Scan for the cell matching the given text and deliver its [x, y] coordinate at center. 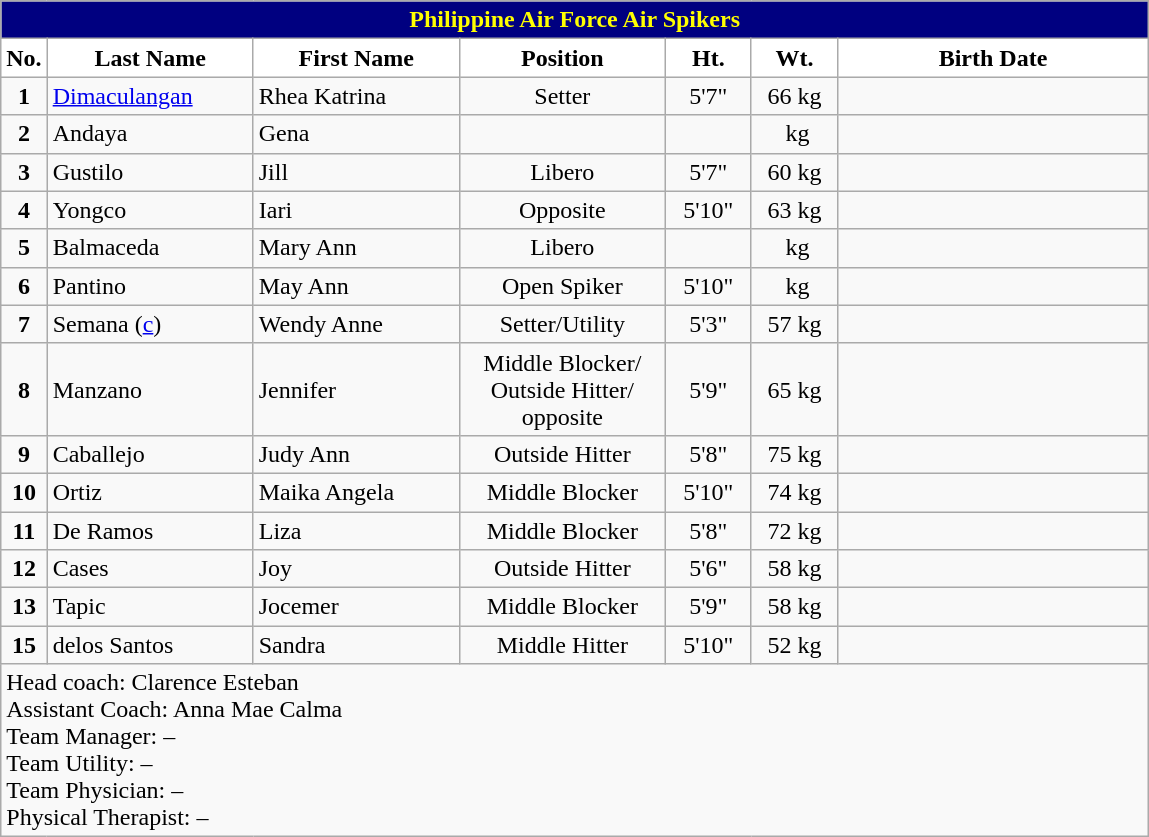
75 kg [794, 454]
Opposite [562, 210]
12 [24, 569]
Dimaculangan [150, 96]
8 [24, 389]
Head coach: Clarence Esteban Assistant Coach: Anna Mae Calma Team Manager: – Team Utility: – Team Physician: – Physical Therapist: – [575, 750]
De Ramos [150, 531]
5'6" [708, 569]
Jocemer [356, 607]
6 [24, 286]
Liza [356, 531]
65 kg [794, 389]
Last Name [150, 58]
Yongco [150, 210]
Gustilo [150, 172]
3 [24, 172]
Manzano [150, 389]
11 [24, 531]
Ht. [708, 58]
Open Spiker [562, 286]
Iari [356, 210]
Ortiz [150, 492]
Wt. [794, 58]
Cases [150, 569]
74 kg [794, 492]
Setter/Utility [562, 324]
10 [24, 492]
63 kg [794, 210]
13 [24, 607]
Caballejo [150, 454]
Tapic [150, 607]
4 [24, 210]
Pantino [150, 286]
9 [24, 454]
delos Santos [150, 645]
Rhea Katrina [356, 96]
Philippine Air Force Air Spikers [575, 20]
May Ann [356, 286]
Andaya [150, 134]
7 [24, 324]
Maika Angela [356, 492]
66 kg [794, 96]
First Name [356, 58]
60 kg [794, 172]
Wendy Anne [356, 324]
2 [24, 134]
Semana (c) [150, 324]
Jennifer [356, 389]
Balmaceda [150, 248]
Joy [356, 569]
72 kg [794, 531]
Setter [562, 96]
5 [24, 248]
15 [24, 645]
No. [24, 58]
Mary Ann [356, 248]
Judy Ann [356, 454]
Gena [356, 134]
1 [24, 96]
Jill [356, 172]
Middle Hitter [562, 645]
52 kg [794, 645]
5'3" [708, 324]
Position [562, 58]
57 kg [794, 324]
Birth Date [992, 58]
Sandra [356, 645]
Middle Blocker/ Outside Hitter/ opposite [562, 389]
